Locate the cell with the specified text and output its [X, Y] center coordinate. 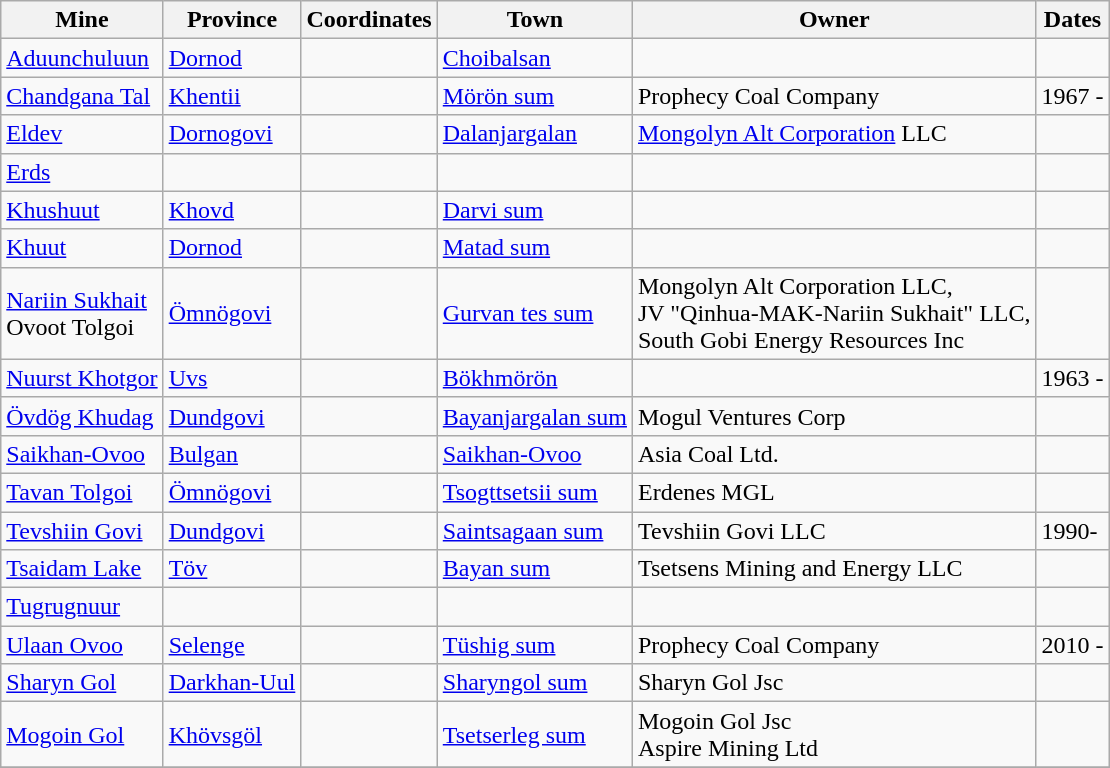
Erds [82, 172]
Tsogttsetsii sum [534, 492]
Mörön sum [534, 96]
Chandgana Tal [82, 96]
1963 - [1072, 378]
Nuurst Khotgor [82, 378]
Khushuut [82, 210]
Town [534, 20]
Khuut [82, 248]
Aduunchuluun [82, 58]
Erdenes MGL [834, 492]
Tsaidam Lake [82, 569]
Asia Coal Ltd. [834, 454]
Khövsgöl [232, 734]
Darkhan-Uul [232, 683]
Dalanjargalan [534, 134]
Mogul Ventures Corp [834, 416]
Mogoin Gol [82, 734]
Owner [834, 20]
Selenge [232, 645]
Coordinates [369, 20]
Khentii [232, 96]
Matad sum [534, 248]
Mongolyn Alt Corporation LLC [834, 134]
Tugrugnuur [82, 607]
Tevshiin Govi [82, 531]
Mongolyn Alt Corporation LLC,JV "Qinhua-MAK-Nariin Sukhait" LLC,South Gobi Energy Resources Inc [834, 313]
Darvi sum [534, 210]
Övdög Khudag [82, 416]
Tüshig sum [534, 645]
Dates [1072, 20]
Province [232, 20]
Khovd [232, 210]
Sharyngol sum [534, 683]
Gurvan tes sum [534, 313]
Uvs [232, 378]
Mine [82, 20]
Nariin SukhaitOvoot Tolgoi [82, 313]
Töv [232, 569]
Tavan Tolgoi [82, 492]
Sharyn Gol Jsc [834, 683]
Saintsagaan sum [534, 531]
Tevshiin Govi LLC [834, 531]
Bayanjargalan sum [534, 416]
Tsetsens Mining and Energy LLC [834, 569]
Bulgan [232, 454]
1990- [1072, 531]
Eldev [82, 134]
Dornogovi [232, 134]
Bökhmörön [534, 378]
Ulaan Ovoo [82, 645]
2010 - [1072, 645]
1967 - [1072, 96]
Bayan sum [534, 569]
Sharyn Gol [82, 683]
Tsetserleg sum [534, 734]
Mogoin Gol Jsc Aspire Mining Ltd [834, 734]
Choibalsan [534, 58]
